From the cell containing the given text, extract its center point as [X, Y] coordinate. 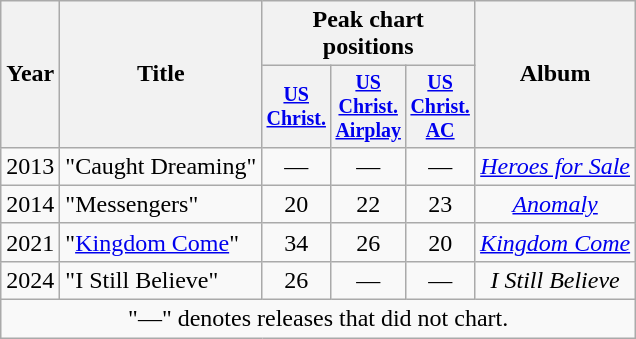
"Messengers" [161, 204]
"I Still Believe" [161, 280]
Anomaly [556, 204]
USChrist.AC [440, 106]
Album [556, 74]
Title [161, 74]
"—" denotes releases that did not chart. [318, 319]
Heroes for Sale [556, 166]
2021 [30, 242]
USChrist. [296, 106]
2014 [30, 204]
USChrist.Airplay [368, 106]
34 [296, 242]
Year [30, 74]
2024 [30, 280]
Peak chart positions [368, 34]
Kingdom Come [556, 242]
"Caught Dreaming" [161, 166]
I Still Believe [556, 280]
2013 [30, 166]
"Kingdom Come" [161, 242]
23 [440, 204]
22 [368, 204]
